Find where the given text appears and provide that cell's center as (x, y) coordinate. 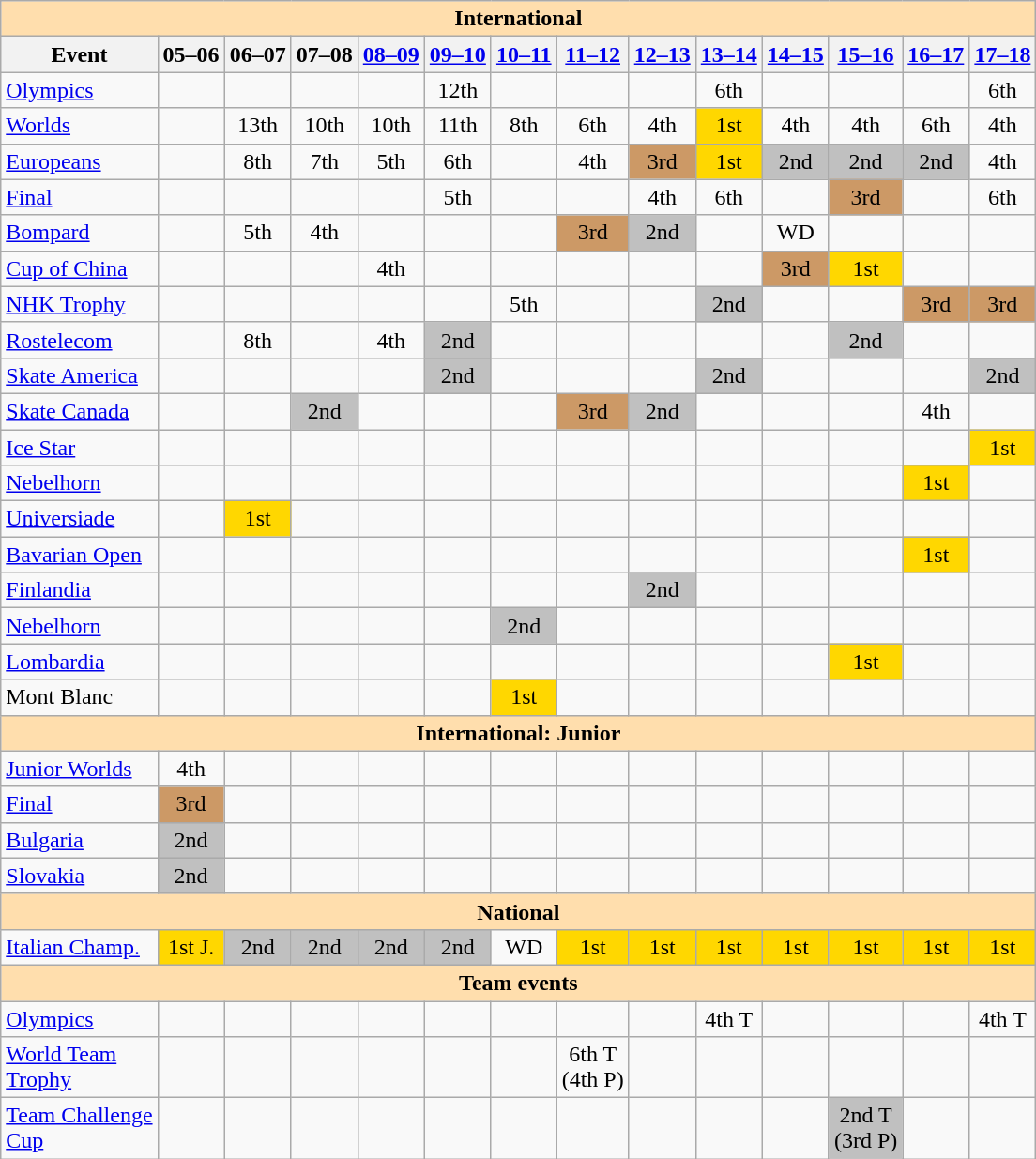
11–12 (593, 54)
Worlds (79, 126)
13–14 (728, 54)
2nd T (3rd P) (865, 1128)
International: Junior (518, 733)
09–10 (458, 54)
NHK Trophy (79, 304)
17–18 (1002, 54)
7th (325, 161)
Universiade (79, 519)
World TeamTrophy (79, 1068)
13th (257, 126)
12th (458, 90)
Event (79, 54)
Skate Canada (79, 411)
16–17 (937, 54)
National (518, 911)
6th T (4th P) (593, 1068)
Team events (518, 983)
1st J. (191, 947)
Cup of China (79, 268)
Slovakia (79, 876)
14–15 (796, 54)
Ice Star (79, 448)
Finlandia (79, 590)
08–09 (390, 54)
Bulgaria (79, 840)
06–07 (257, 54)
05–06 (191, 54)
Europeans (79, 161)
Bompard (79, 233)
07–08 (325, 54)
11th (458, 126)
Lombardia (79, 662)
Team ChallengeCup (79, 1128)
International (518, 19)
12–13 (663, 54)
Mont Blanc (79, 697)
15–16 (865, 54)
Bavarian Open (79, 555)
Rostelecom (79, 340)
Junior Worlds (79, 769)
10–11 (524, 54)
Skate America (79, 375)
Italian Champ. (79, 947)
